For the text-containing cell, return its midpoint in (x, y) coordinate format. 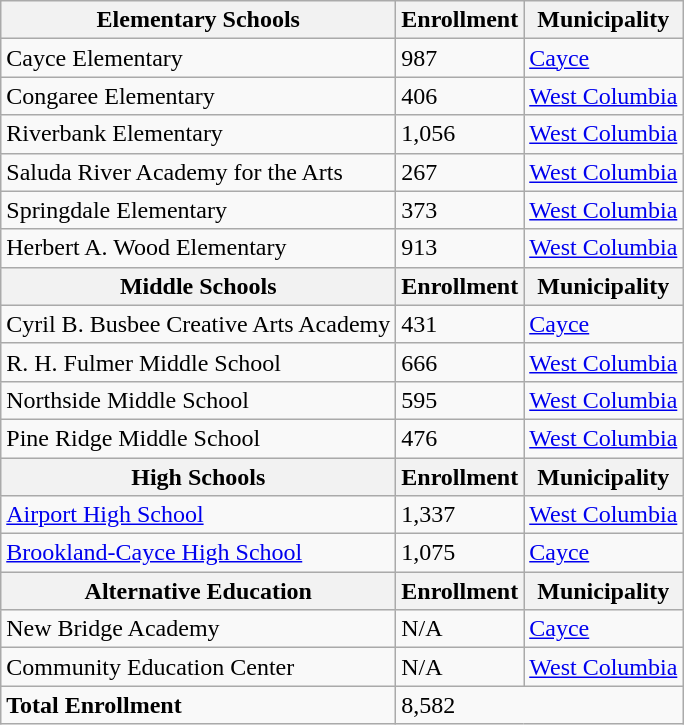
Cyril B. Busbee Creative Arts Academy (198, 324)
Community Education Center (198, 667)
Airport High School (198, 515)
Northside Middle School (198, 400)
Riverbank Elementary (198, 134)
Total Enrollment (198, 705)
Springdale Elementary (198, 210)
Middle Schools (198, 286)
Alternative Education (198, 591)
R. H. Fulmer Middle School (198, 362)
1,056 (460, 134)
Elementary Schools (198, 20)
Saluda River Academy for the Arts (198, 172)
373 (460, 210)
High Schools (198, 477)
New Bridge Academy (198, 629)
Brookland-Cayce High School (198, 553)
1,075 (460, 553)
Herbert A. Wood Elementary (198, 248)
595 (460, 400)
431 (460, 324)
406 (460, 96)
913 (460, 248)
267 (460, 172)
8,582 (540, 705)
666 (460, 362)
987 (460, 58)
476 (460, 438)
Cayce Elementary (198, 58)
1,337 (460, 515)
Pine Ridge Middle School (198, 438)
Congaree Elementary (198, 96)
